From the cell containing the given text, extract its center point as [x, y] coordinate. 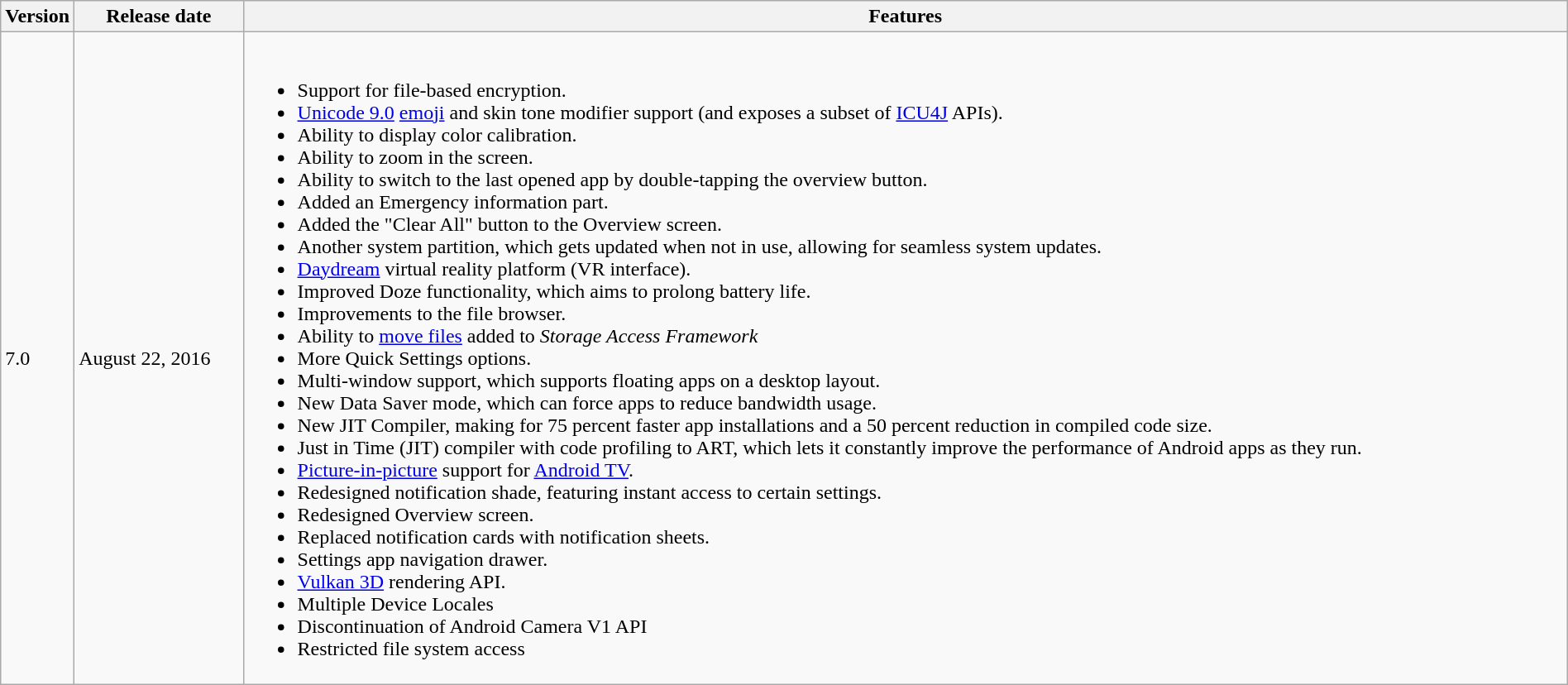
August 22, 2016 [159, 358]
Features [905, 17]
Version [38, 17]
7.0 [38, 358]
Release date [159, 17]
